Determine the (X, Y) coordinate at the center of the cell enclosing the given text.  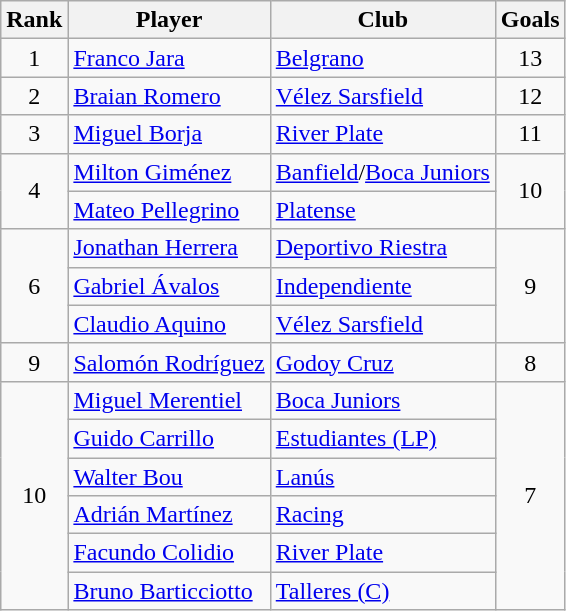
Deportivo Riestra (382, 248)
2 (34, 96)
Walter Bou (169, 477)
Miguel Borja (169, 134)
8 (530, 362)
Facundo Colidio (169, 553)
Mateo Pellegrino (169, 210)
Goals (530, 20)
Gabriel Ávalos (169, 286)
Godoy Cruz (382, 362)
Player (169, 20)
Lanús (382, 477)
Miguel Merentiel (169, 400)
3 (34, 134)
11 (530, 134)
Guido Carrillo (169, 438)
Adrián Martínez (169, 515)
1 (34, 58)
Independiente (382, 286)
Club (382, 20)
Braian Romero (169, 96)
Boca Juniors (382, 400)
Jonathan Herrera (169, 248)
Rank (34, 20)
6 (34, 286)
Claudio Aquino (169, 324)
Franco Jara (169, 58)
12 (530, 96)
Bruno Barticciotto (169, 591)
Belgrano (382, 58)
7 (530, 495)
Platense (382, 210)
Salomón Rodríguez (169, 362)
Banfield/Boca Juniors (382, 172)
Estudiantes (LP) (382, 438)
Racing (382, 515)
13 (530, 58)
4 (34, 191)
Milton Giménez (169, 172)
Talleres (C) (382, 591)
